Detect which cell encompasses the target text, then output its [x, y] center coordinate. 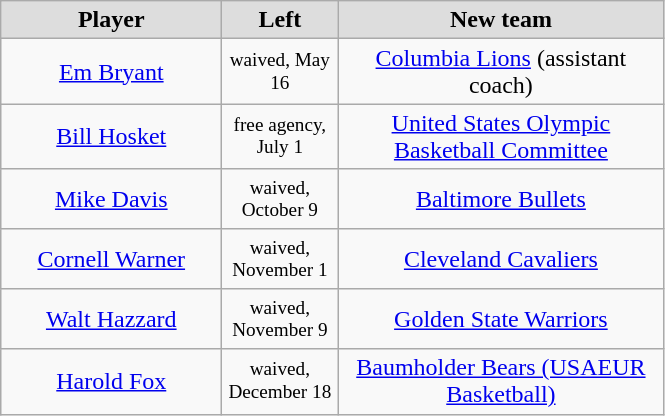
waived, November 1 [280, 259]
Left [280, 20]
free agency, July 1 [280, 136]
Cornell Warner [112, 259]
waived, October 9 [280, 199]
Bill Hosket [112, 136]
United States Olympic Basketball Committee [501, 136]
Golden State Warriors [501, 319]
Harold Fox [112, 382]
Baltimore Bullets [501, 199]
Em Bryant [112, 72]
waived, May 16 [280, 72]
Cleveland Cavaliers [501, 259]
Walt Hazzard [112, 319]
waived, December 18 [280, 382]
Mike Davis [112, 199]
New team [501, 20]
waived, November 9 [280, 319]
Columbia Lions (assistant coach) [501, 72]
Baumholder Bears (USAEUR Basketball) [501, 382]
Player [112, 20]
